Provide the (x, y) coordinate of the cell's center where the given text is located.  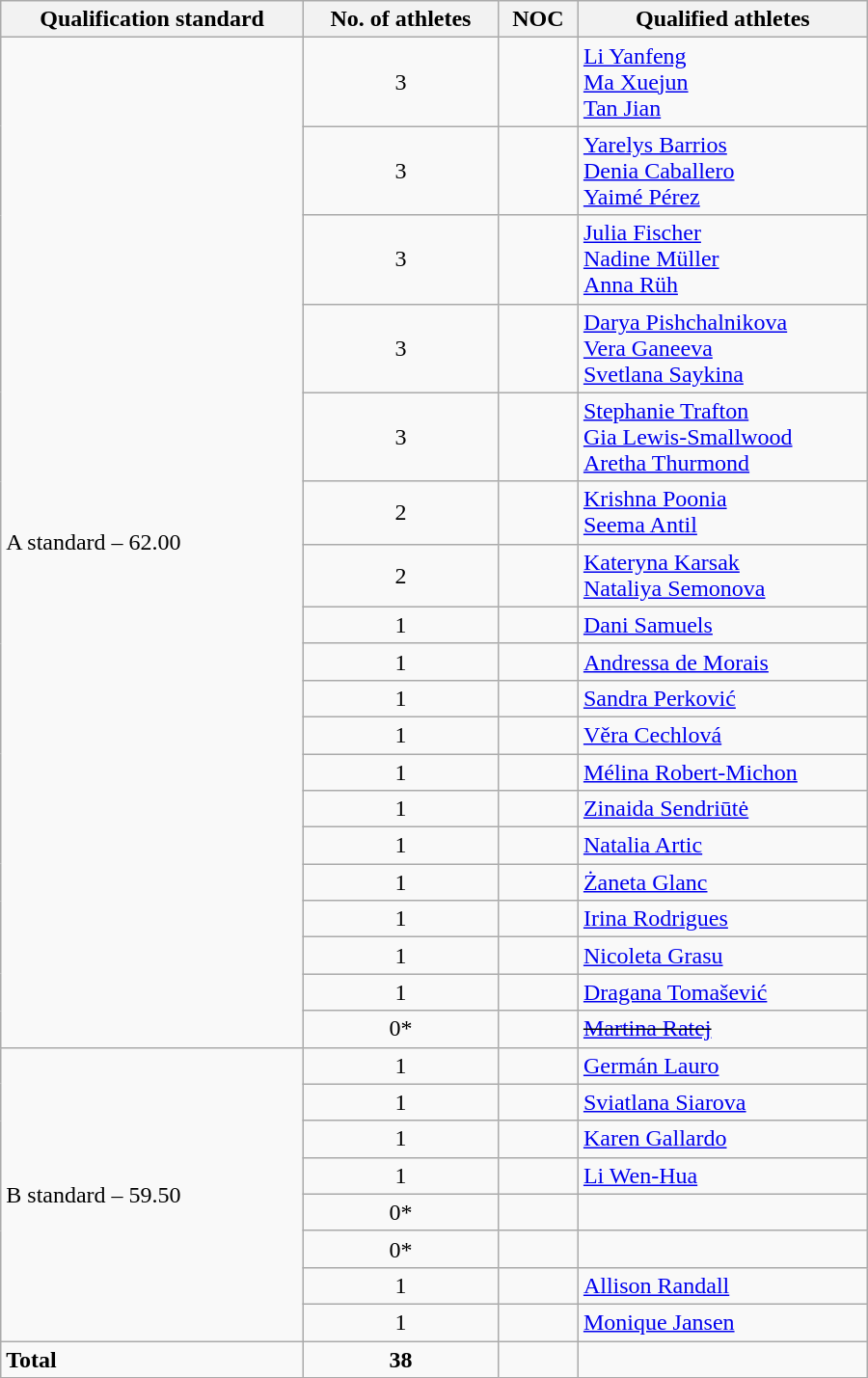
Stephanie TraftonGia Lewis-SmallwoodAretha Thurmond (722, 437)
B standard – 59.50 (152, 1194)
Andressa de Morais (722, 662)
A standard – 62.00 (152, 542)
Sviatlana Siarova (722, 1102)
38 (400, 1359)
Germán Lauro (722, 1066)
No. of athletes (400, 19)
Kateryna KarsakNataliya Semonova (722, 575)
Li YanfengMa XuejunTan Jian (722, 82)
Allison Randall (722, 1285)
Zinaida Sendriūtė (722, 809)
Żaneta Glanc (722, 882)
Karen Gallardo (722, 1139)
Natalia Artic (722, 846)
Martina Ratej (722, 1029)
Darya PishchalnikovaVera GaneevaSvetlana Saykina (722, 348)
Dani Samuels (722, 625)
Nicoleta Grasu (722, 956)
Li Wen-Hua (722, 1175)
Sandra Perković (722, 698)
Mélina Robert-Michon (722, 772)
NOC (538, 19)
Irina Rodrigues (722, 919)
Yarelys BarriosDenia CaballeroYaimé Pérez (722, 171)
Monique Jansen (722, 1322)
Qualified athletes (722, 19)
Věra Cechlová (722, 735)
Dragana Tomašević (722, 992)
Total (152, 1359)
Julia FischerNadine MüllerAnna Rüh (722, 259)
Krishna PooniaSeema Antil (722, 513)
Qualification standard (152, 19)
